Locate the cell with the specified text and output its (X, Y) center coordinate. 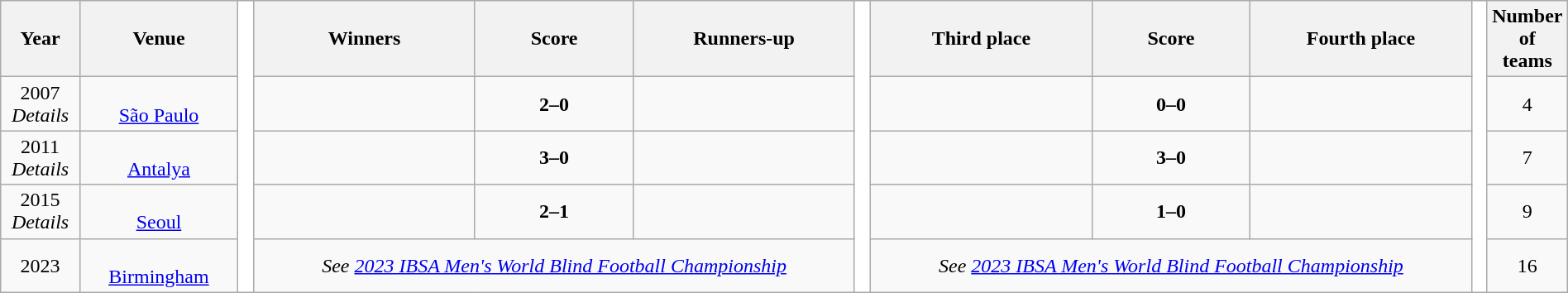
Number of teams (1527, 39)
2015 Details (41, 212)
4 (1527, 104)
2007 Details (41, 104)
Fourth place (1361, 39)
2–1 (554, 212)
Birmingham (159, 265)
0–0 (1171, 104)
Venue (159, 39)
Runners-up (744, 39)
São Paulo (159, 104)
Third place (982, 39)
2023 (41, 265)
Antalya (159, 157)
Winners (365, 39)
16 (1527, 265)
1–0 (1171, 212)
2011 Details (41, 157)
Seoul (159, 212)
7 (1527, 157)
Year (41, 39)
2–0 (554, 104)
9 (1527, 212)
